Determine the [X, Y] coordinate at the center of the cell enclosing the given text.  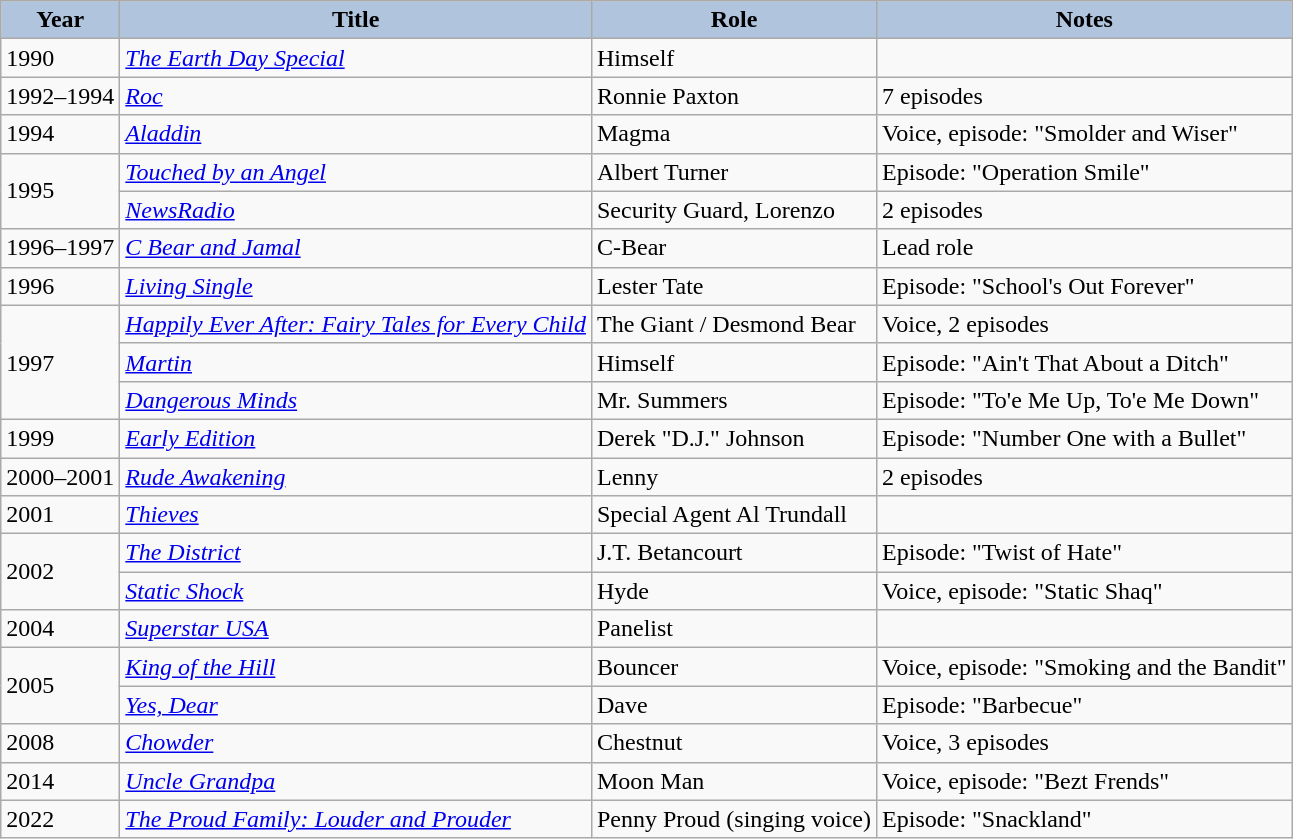
Happily Ever After: Fairy Tales for Every Child [356, 324]
2005 [60, 686]
Episode: "Operation Smile" [1085, 172]
7 episodes [1085, 96]
Episode: "Number One with a Bullet" [1085, 438]
Touched by an Angel [356, 172]
Early Edition [356, 438]
Chestnut [734, 743]
Episode: "School's Out Forever" [1085, 286]
Bouncer [734, 667]
Episode: "Barbecue" [1085, 705]
Voice, episode: "Bezt Frends" [1085, 781]
Albert Turner [734, 172]
2014 [60, 781]
Penny Proud (singing voice) [734, 819]
2001 [60, 515]
The Proud Family: Louder and Prouder [356, 819]
Voice, 3 episodes [1085, 743]
2002 [60, 572]
Hyde [734, 591]
Uncle Grandpa [356, 781]
Lenny [734, 477]
1996 [60, 286]
2000–2001 [60, 477]
Lead role [1085, 248]
Episode: "To'e Me Up, To'e Me Down" [1085, 400]
Moon Man [734, 781]
1995 [60, 191]
Panelist [734, 629]
Title [356, 20]
Roc [356, 96]
1992–1994 [60, 96]
Lester Tate [734, 286]
King of the Hill [356, 667]
Voice, 2 episodes [1085, 324]
C-Bear [734, 248]
2008 [60, 743]
NewsRadio [356, 210]
Dave [734, 705]
Voice, episode: "Smolder and Wiser" [1085, 134]
Episode: "Ain't That About a Ditch" [1085, 362]
J.T. Betancourt [734, 553]
The Giant / Desmond Bear [734, 324]
Role [734, 20]
Mr. Summers [734, 400]
The Earth Day Special [356, 58]
1990 [60, 58]
Dangerous Minds [356, 400]
2004 [60, 629]
2022 [60, 819]
Voice, episode: "Smoking and the Bandit" [1085, 667]
Martin [356, 362]
The District [356, 553]
Special Agent Al Trundall [734, 515]
Yes, Dear [356, 705]
Ronnie Paxton [734, 96]
C Bear and Jamal [356, 248]
Aladdin [356, 134]
1997 [60, 362]
Notes [1085, 20]
Superstar USA [356, 629]
1994 [60, 134]
Living Single [356, 286]
Magma [734, 134]
Chowder [356, 743]
Year [60, 20]
Episode: "Snackland" [1085, 819]
Derek "D.J." Johnson [734, 438]
Static Shock [356, 591]
1999 [60, 438]
Security Guard, Lorenzo [734, 210]
Episode: "Twist of Hate" [1085, 553]
Rude Awakening [356, 477]
Voice, episode: "Static Shaq" [1085, 591]
1996–1997 [60, 248]
Thieves [356, 515]
